Locate the cell with the specified text and output its (X, Y) center coordinate. 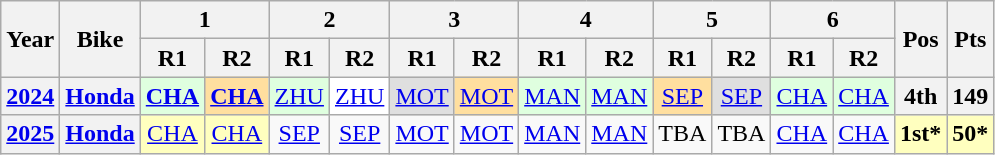
Pts (970, 39)
Year (30, 39)
5 (712, 20)
50* (970, 134)
Pos (920, 39)
1 (204, 20)
3 (454, 20)
6 (832, 20)
149 (970, 96)
Bike (100, 39)
2 (330, 20)
2025 (30, 134)
2024 (30, 96)
4th (920, 96)
1st* (920, 134)
4 (586, 20)
